Pinpoint the cell where the given text exists, returning its (x, y) midpoint coordinate. 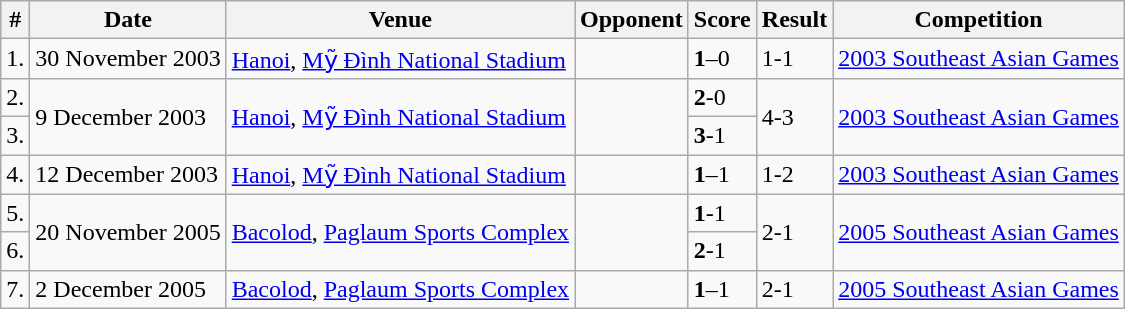
12 December 2003 (128, 174)
30 November 2003 (128, 59)
1–0 (722, 59)
Result (794, 20)
2 December 2005 (128, 289)
9 December 2003 (128, 116)
Date (128, 20)
Venue (400, 20)
1-2 (794, 174)
4. (16, 174)
2-0 (722, 97)
3. (16, 135)
Competition (979, 20)
2. (16, 97)
7. (16, 289)
6. (16, 251)
Opponent (632, 20)
# (16, 20)
20 November 2005 (128, 232)
5. (16, 213)
1. (16, 59)
Score (722, 20)
3-1 (722, 135)
4-3 (794, 116)
